Find where the given text appears and provide that cell's center as [x, y] coordinate. 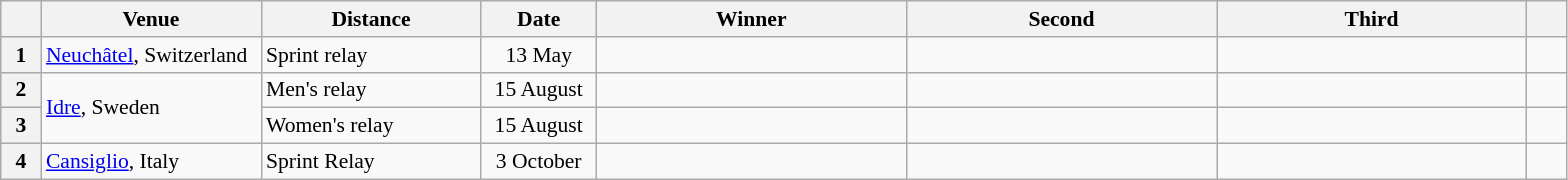
1 [21, 55]
13 May [538, 55]
Sprint relay [371, 55]
Men's relay [371, 90]
2 [21, 90]
Distance [371, 19]
3 October [538, 162]
Cansiglio, Italy [151, 162]
4 [21, 162]
Second [1061, 19]
Neuchâtel, Switzerland [151, 55]
Third [1371, 19]
3 [21, 126]
Women's relay [371, 126]
Winner [751, 19]
Venue [151, 19]
Sprint Relay [371, 162]
Idre, Sweden [151, 108]
Date [538, 19]
